Provide the [x, y] coordinate of the cell's center where the given text is located.  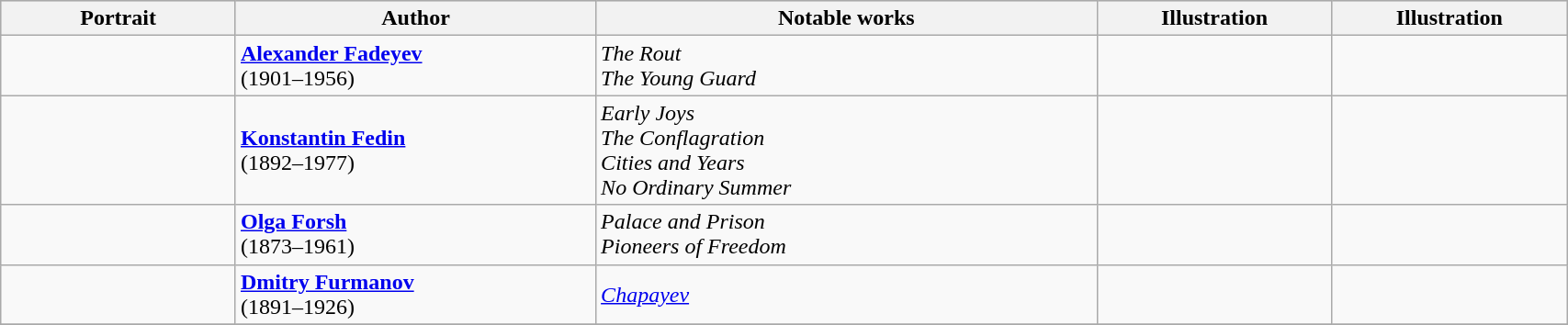
Konstantin Fedin(1892–1977) [415, 151]
The RoutThe Young Guard [847, 66]
Early JoysThe ConflagrationCities and YearsNo Ordinary Summer [847, 151]
Palace and PrisonPioneers of Freedom [847, 235]
Chapayev [847, 294]
Notable works [847, 18]
Alexander Fadeyev(1901–1956) [415, 66]
Author [415, 18]
Olga Forsh(1873–1961) [415, 235]
Portrait [118, 18]
Dmitry Furmanov(1891–1926) [415, 294]
